Return the (x, y) coordinate for the center point of the cell that contains the specified text.  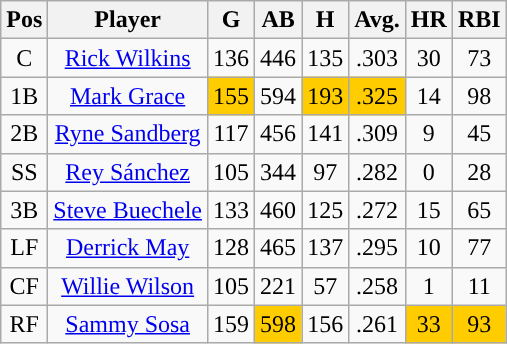
137 (326, 248)
.325 (378, 96)
125 (326, 210)
598 (278, 324)
Steve Buechele (128, 210)
30 (428, 58)
65 (479, 210)
155 (230, 96)
AB (278, 20)
9 (428, 134)
HR (428, 20)
57 (326, 286)
10 (428, 248)
.309 (378, 134)
465 (278, 248)
RF (24, 324)
45 (479, 134)
14 (428, 96)
.261 (378, 324)
C (24, 58)
Rick Wilkins (128, 58)
2B (24, 134)
135 (326, 58)
Willie Wilson (128, 286)
456 (278, 134)
594 (278, 96)
1B (24, 96)
CF (24, 286)
33 (428, 324)
Sammy Sosa (128, 324)
98 (479, 96)
73 (479, 58)
11 (479, 286)
446 (278, 58)
H (326, 20)
.258 (378, 286)
133 (230, 210)
3B (24, 210)
RBI (479, 20)
156 (326, 324)
141 (326, 134)
LF (24, 248)
Ryne Sandberg (128, 134)
.295 (378, 248)
.272 (378, 210)
.282 (378, 172)
193 (326, 96)
Pos (24, 20)
460 (278, 210)
221 (278, 286)
G (230, 20)
159 (230, 324)
136 (230, 58)
128 (230, 248)
Player (128, 20)
1 (428, 286)
.303 (378, 58)
117 (230, 134)
93 (479, 324)
15 (428, 210)
77 (479, 248)
Avg. (378, 20)
344 (278, 172)
Rey Sánchez (128, 172)
97 (326, 172)
SS (24, 172)
Mark Grace (128, 96)
Derrick May (128, 248)
28 (479, 172)
0 (428, 172)
